Provide the (x, y) coordinate of the cell's center where the given text is located.  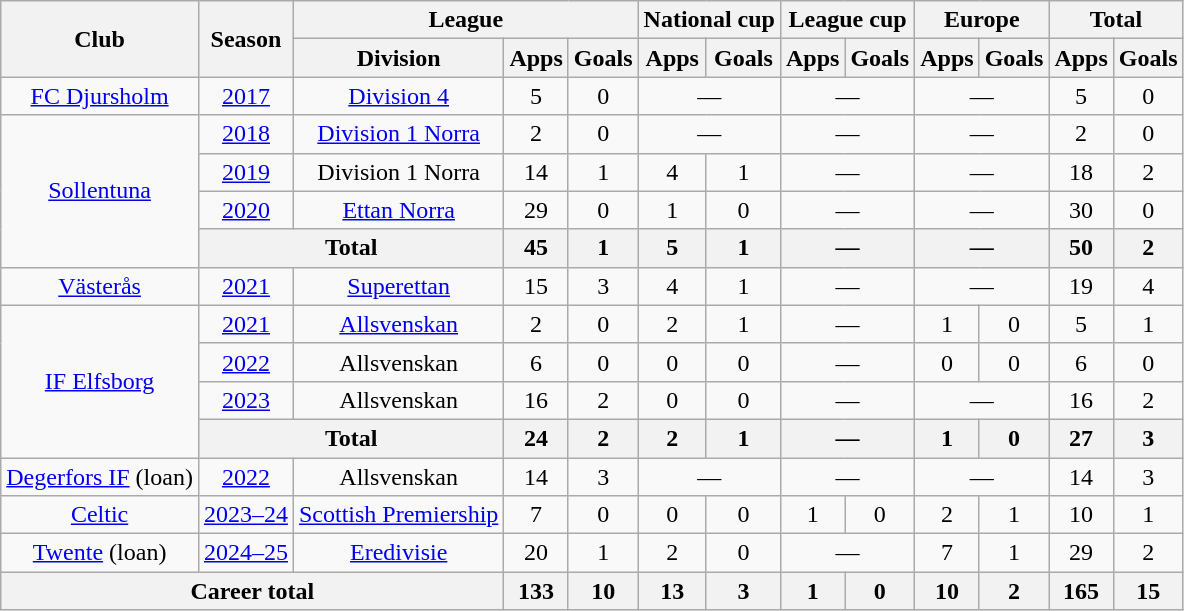
Celtic (100, 515)
27 (1081, 438)
2018 (246, 134)
2019 (246, 172)
Superettan (398, 286)
League (466, 20)
20 (536, 553)
2023–24 (246, 515)
Europe (982, 20)
Degerfors IF (loan) (100, 477)
Västerås (100, 286)
FC Djursholm (100, 96)
Division 4 (398, 96)
Eredivisie (398, 553)
2020 (246, 210)
Twente (loan) (100, 553)
19 (1081, 286)
18 (1081, 172)
24 (536, 438)
2024–25 (246, 553)
Division (398, 58)
Career total (252, 591)
13 (672, 591)
133 (536, 591)
Club (100, 39)
Season (246, 39)
165 (1081, 591)
2023 (246, 400)
30 (1081, 210)
Scottish Premiership (398, 515)
League cup (847, 20)
45 (536, 248)
2017 (246, 96)
50 (1081, 248)
National cup (709, 20)
IF Elfsborg (100, 381)
Sollentuna (100, 191)
Ettan Norra (398, 210)
